Scan for the cell matching the given text and deliver its (X, Y) coordinate at center. 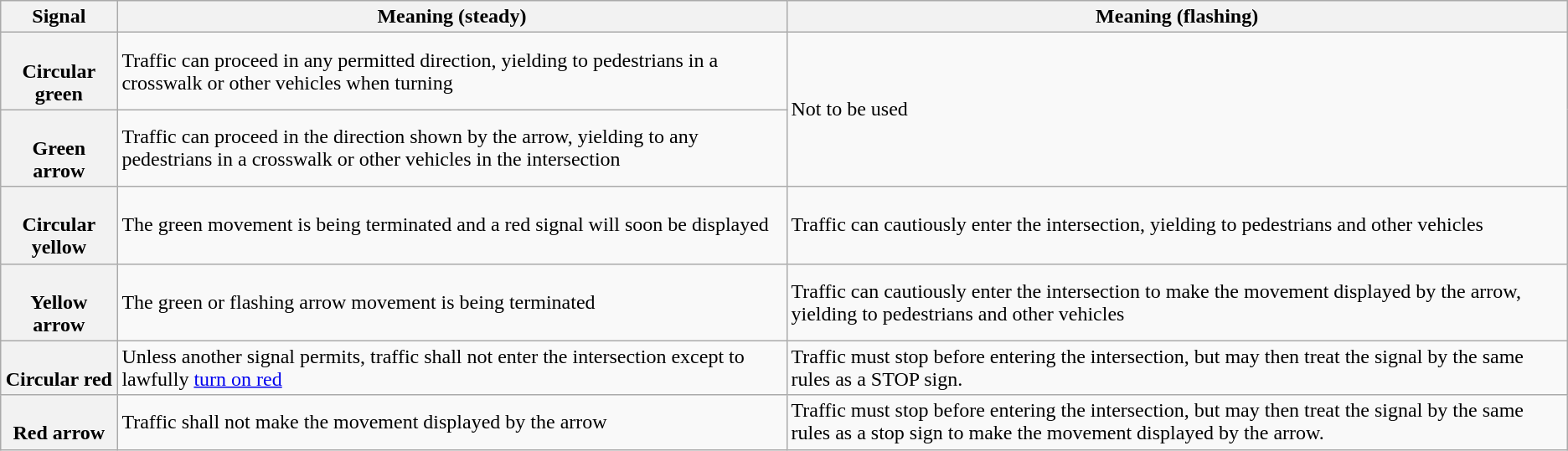
Signal (59, 17)
Meaning (steady) (452, 17)
Circular yellow (59, 225)
Not to be used (1177, 110)
Traffic can cautiously enter the intersection, yielding to pedestrians and other vehicles (1177, 225)
Traffic can cautiously enter the intersection to make the movement displayed by the arrow, yielding to pedestrians and other vehicles (1177, 302)
Traffic can proceed in the direction shown by the arrow, yielding to any pedestrians in a crosswalk or other vehicles in the intersection (452, 148)
The green or flashing arrow movement is being terminated (452, 302)
The green movement is being terminated and a red signal will soon be displayed (452, 225)
Traffic can proceed in any permitted direction, yielding to pedestrians in a crosswalk or other vehicles when turning (452, 71)
Green arrow (59, 148)
Traffic shall not make the movement displayed by the arrow (452, 422)
Red arrow (59, 422)
Unless another signal permits, traffic shall not enter the intersection except to lawfully turn on red (452, 368)
Yellow arrow (59, 302)
Circular green (59, 71)
Circular red (59, 368)
Meaning (flashing) (1177, 17)
Traffic must stop before entering the intersection, but may then treat the signal by the same rules as a STOP sign. (1177, 368)
